Determine the (x, y) coordinate at the center of the cell enclosing the given text.  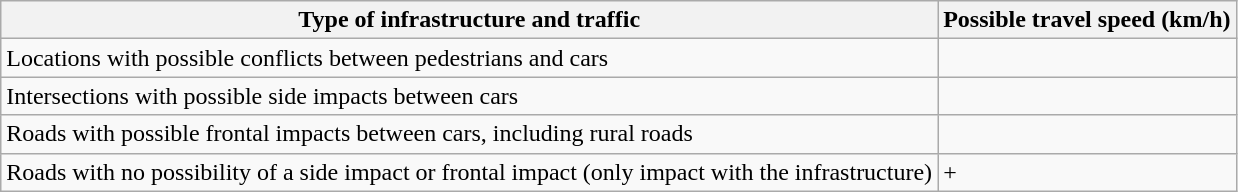
Locations with possible conflicts between pedestrians and cars (470, 58)
Roads with possible frontal impacts between cars, including rural roads (470, 134)
+ (1087, 172)
Possible travel speed (km/h) (1087, 20)
Intersections with possible side impacts between cars (470, 96)
Type of infrastructure and traffic (470, 20)
Roads with no possibility of a side impact or frontal impact (only impact with the infrastructure) (470, 172)
